Locate the cell with the specified text and output its [x, y] center coordinate. 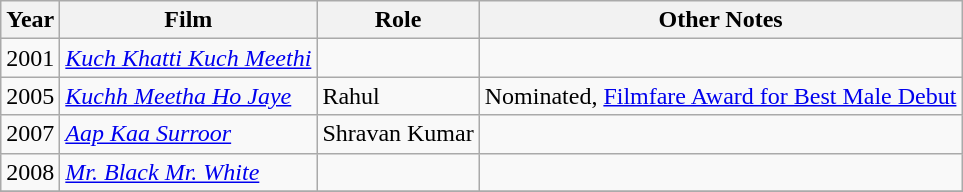
Mr. Black Mr. White [188, 172]
Year [30, 20]
2007 [30, 134]
Kuchh Meetha Ho Jaye [188, 96]
Aap Kaa Surroor [188, 134]
Rahul [398, 96]
2001 [30, 58]
Nominated, Filmfare Award for Best Male Debut [720, 96]
Role [398, 20]
Other Notes [720, 20]
Shravan Kumar [398, 134]
2008 [30, 172]
2005 [30, 96]
Film [188, 20]
Kuch Khatti Kuch Meethi [188, 58]
